For the text-containing cell, return its midpoint in [X, Y] coordinate format. 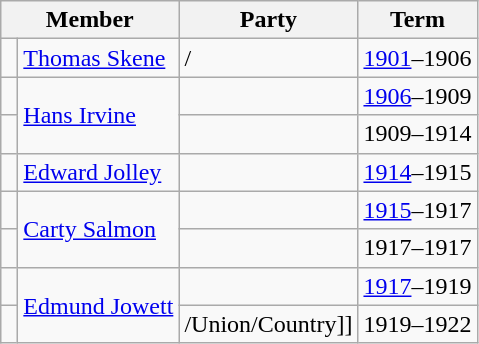
1917–1917 [418, 248]
1919–1922 [418, 324]
1917–1919 [418, 286]
Hans Irvine [98, 115]
1901–1906 [418, 58]
/ [268, 58]
/Union/Country]] [268, 324]
Carty Salmon [98, 229]
Thomas Skene [98, 58]
Term [418, 20]
Member [90, 20]
1914–1915 [418, 172]
1906–1909 [418, 96]
Edward Jolley [98, 172]
Party [268, 20]
Edmund Jowett [98, 305]
1909–1914 [418, 134]
1915–1917 [418, 210]
